Capture the cell that displays the provided text and extract its (x, y) central coordinate. 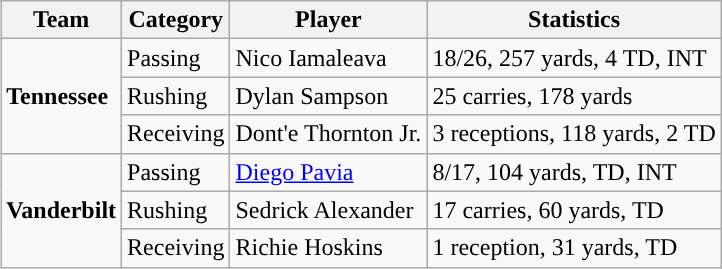
Vanderbilt (62, 210)
1 reception, 31 yards, TD (574, 248)
17 carries, 60 yards, TD (574, 210)
Richie Hoskins (328, 248)
Dont'e Thornton Jr. (328, 134)
Tennessee (62, 96)
Player (328, 20)
Diego Pavia (328, 172)
Sedrick Alexander (328, 210)
Nico Iamaleava (328, 58)
18/26, 257 yards, 4 TD, INT (574, 58)
3 receptions, 118 yards, 2 TD (574, 134)
Team (62, 20)
Category (176, 20)
Statistics (574, 20)
8/17, 104 yards, TD, INT (574, 172)
25 carries, 178 yards (574, 96)
Dylan Sampson (328, 96)
